Return (X, Y) of the center of cell containing provided text 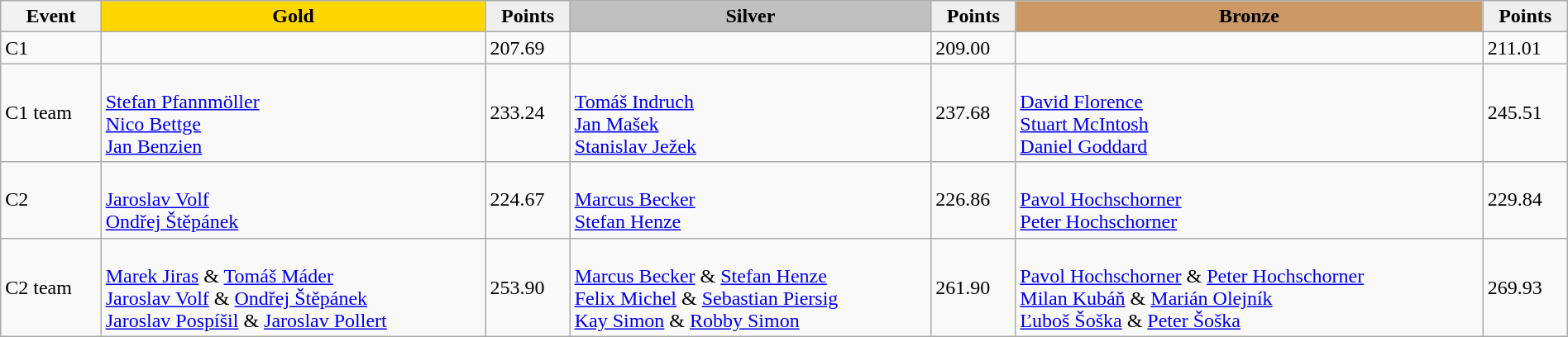
Marek Jiras & Tomáš MáderJaroslav Volf & Ondřej ŠtěpánekJaroslav Pospíšil & Jaroslav Pollert (293, 287)
Tomáš IndruchJan MašekStanislav Ježek (751, 112)
C1 (51, 48)
David FlorenceStuart McIntoshDaniel Goddard (1249, 112)
269.93 (1525, 287)
Marcus Becker & Stefan HenzeFelix Michel & Sebastian PiersigKay Simon & Robby Simon (751, 287)
224.67 (528, 200)
Stefan PfannmöllerNico BettgeJan Benzien (293, 112)
209.00 (973, 48)
C2 team (51, 287)
229.84 (1525, 200)
211.01 (1525, 48)
Pavol Hochschorner & Peter HochschornerMilan Kubáň & Marián OlejníkĽuboš Šoška & Peter Šoška (1249, 287)
237.68 (973, 112)
Marcus BeckerStefan Henze (751, 200)
Pavol HochschornerPeter Hochschorner (1249, 200)
Event (51, 17)
Bronze (1249, 17)
233.24 (528, 112)
207.69 (528, 48)
245.51 (1525, 112)
C2 (51, 200)
Gold (293, 17)
226.86 (973, 200)
261.90 (973, 287)
Jaroslav VolfOndřej Štěpánek (293, 200)
253.90 (528, 287)
Silver (751, 17)
C1 team (51, 112)
